Search for the cell housing the specified text and yield its (X, Y) center coordinate. 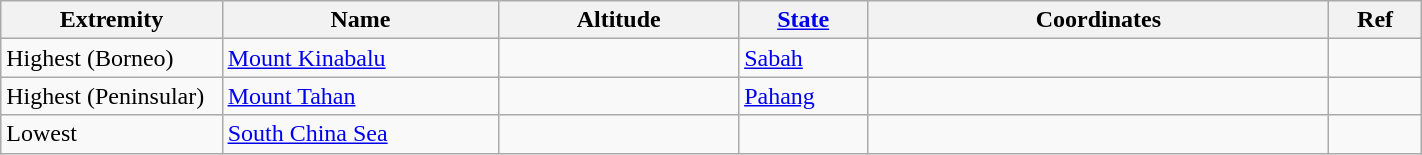
Name (360, 20)
Coordinates (1098, 20)
Mount Kinabalu (360, 58)
Pahang (804, 96)
Ref (1375, 20)
State (804, 20)
Lowest (112, 134)
Highest (Borneo) (112, 58)
Sabah (804, 58)
Highest (Peninsular) (112, 96)
Altitude (619, 20)
Mount Tahan (360, 96)
Extremity (112, 20)
South China Sea (360, 134)
